Determine the (X, Y) coordinate at the center of the cell enclosing the given text.  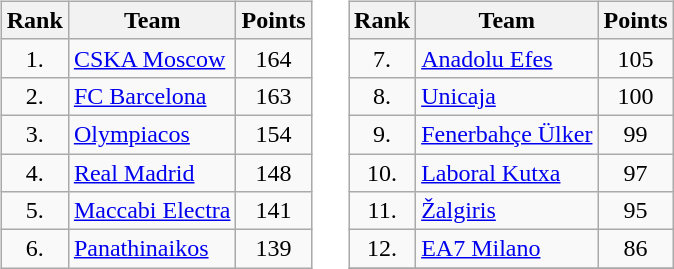
86 (636, 249)
Fenerbahçe Ülker (507, 134)
4. (34, 173)
163 (274, 96)
97 (636, 173)
Anadolu Efes (507, 58)
Unicaja (507, 96)
148 (274, 173)
1. (34, 58)
FC Barcelona (152, 96)
11. (382, 211)
Maccabi Electra (152, 211)
Žalgiris (507, 211)
5. (34, 211)
12. (382, 249)
7. (382, 58)
164 (274, 58)
10. (382, 173)
99 (636, 134)
95 (636, 211)
EA7 Milano (507, 249)
8. (382, 96)
3. (34, 134)
2. (34, 96)
9. (382, 134)
100 (636, 96)
139 (274, 249)
141 (274, 211)
Panathinaikos (152, 249)
154 (274, 134)
Laboral Kutxa (507, 173)
CSKA Moscow (152, 58)
Olympiacos (152, 134)
6. (34, 249)
Real Madrid (152, 173)
105 (636, 58)
